Find where the given text appears and provide that cell's center as (X, Y) coordinate. 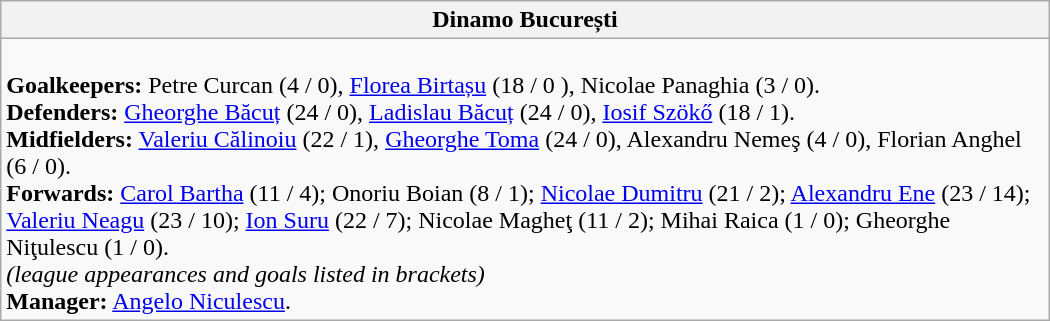
Dinamo București (525, 20)
